Find where the given text appears and provide that cell's center as [X, Y] coordinate. 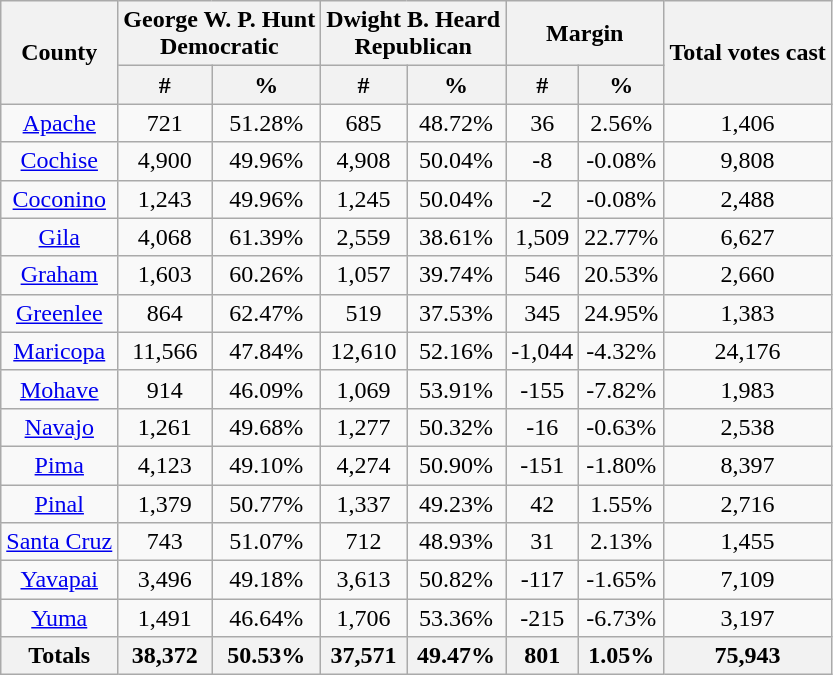
George W. P. HuntDemocratic [220, 34]
50.82% [456, 580]
Navajo [60, 427]
37.53% [456, 313]
24.95% [622, 313]
50.77% [266, 503]
1.05% [622, 656]
4,123 [165, 465]
Pima [60, 465]
1,277 [364, 427]
345 [542, 313]
20.53% [622, 275]
4,274 [364, 465]
52.16% [456, 351]
743 [165, 542]
Coconino [60, 199]
1.55% [622, 503]
2,660 [748, 275]
801 [542, 656]
1,379 [165, 503]
4,908 [364, 161]
-2 [542, 199]
-1.65% [622, 580]
-215 [542, 618]
1,983 [748, 389]
1,706 [364, 618]
1,057 [364, 275]
46.64% [266, 618]
519 [364, 313]
1,491 [165, 618]
49.10% [266, 465]
2.56% [622, 123]
36 [542, 123]
1,455 [748, 542]
12,610 [364, 351]
685 [364, 123]
60.26% [266, 275]
-155 [542, 389]
Greenlee [60, 313]
Margin [585, 34]
31 [542, 542]
24,176 [748, 351]
1,383 [748, 313]
62.47% [266, 313]
1,069 [364, 389]
Mohave [60, 389]
50.90% [456, 465]
4,900 [165, 161]
50.32% [456, 427]
53.36% [456, 618]
22.77% [622, 237]
-151 [542, 465]
-16 [542, 427]
48.93% [456, 542]
-8 [542, 161]
-0.63% [622, 427]
Total votes cast [748, 52]
Graham [60, 275]
Totals [60, 656]
37,571 [364, 656]
1,261 [165, 427]
46.09% [266, 389]
4,068 [165, 237]
Dwight B. HeardRepublican [414, 34]
-6.73% [622, 618]
Pinal [60, 503]
38,372 [165, 656]
6,627 [748, 237]
1,337 [364, 503]
47.84% [266, 351]
712 [364, 542]
1,406 [748, 123]
1,509 [542, 237]
-1.80% [622, 465]
61.39% [266, 237]
Apache [60, 123]
3,613 [364, 580]
Yuma [60, 618]
49.47% [456, 656]
48.72% [456, 123]
50.53% [266, 656]
75,943 [748, 656]
2.13% [622, 542]
721 [165, 123]
Yavapai [60, 580]
49.23% [456, 503]
1,243 [165, 199]
42 [542, 503]
7,109 [748, 580]
914 [165, 389]
1,603 [165, 275]
546 [542, 275]
8,397 [748, 465]
-1,044 [542, 351]
3,496 [165, 580]
11,566 [165, 351]
9,808 [748, 161]
39.74% [456, 275]
51.07% [266, 542]
51.28% [266, 123]
49.18% [266, 580]
3,197 [748, 618]
2,538 [748, 427]
2,716 [748, 503]
-4.32% [622, 351]
Santa Cruz [60, 542]
1,245 [364, 199]
2,488 [748, 199]
County [60, 52]
-7.82% [622, 389]
Gila [60, 237]
864 [165, 313]
Cochise [60, 161]
53.91% [456, 389]
-117 [542, 580]
38.61% [456, 237]
Maricopa [60, 351]
2,559 [364, 237]
49.68% [266, 427]
